For the text-containing cell, return its midpoint in (x, y) coordinate format. 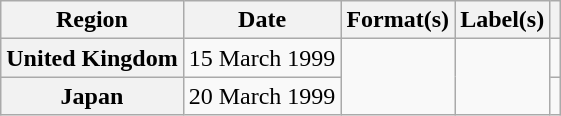
Region (92, 20)
20 March 1999 (262, 96)
Label(s) (502, 20)
Japan (92, 96)
United Kingdom (92, 58)
Date (262, 20)
15 March 1999 (262, 58)
Format(s) (398, 20)
